Identify which cell holds the provided text, then report its (x, y) central coordinate. 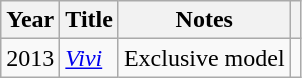
Notes (204, 20)
Year (30, 20)
Exclusive model (204, 58)
Vivi (90, 58)
Title (90, 20)
2013 (30, 58)
